Extract the (x, y) coordinate from the center of the cell holding the provided text.  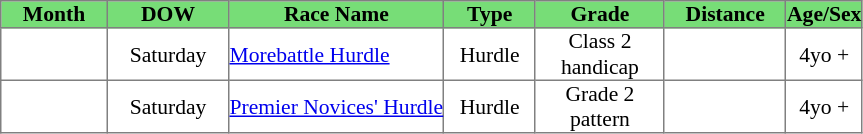
Grade (600, 14)
DOW (168, 14)
Month (54, 14)
Grade 2 pattern (600, 106)
Class 2 handicap (600, 54)
Type (490, 14)
Premier Novices' Hurdle (336, 106)
Distance (725, 14)
Race Name (336, 14)
Age/Sex (824, 14)
Morebattle Hurdle (336, 54)
